Search for the cell housing the specified text and yield its [x, y] center coordinate. 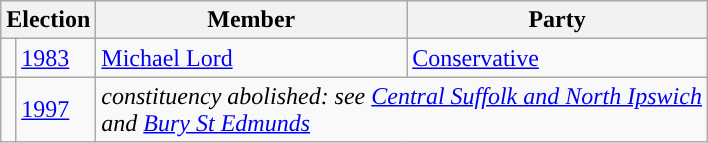
Michael Lord [252, 58]
Conservative [558, 58]
1997 [56, 110]
constituency abolished: see Central Suffolk and North Ipswichand Bury St Edmunds [402, 110]
Election [48, 20]
1983 [56, 58]
Party [558, 20]
Member [252, 20]
